Detect which cell encompasses the target text, then output its (X, Y) center coordinate. 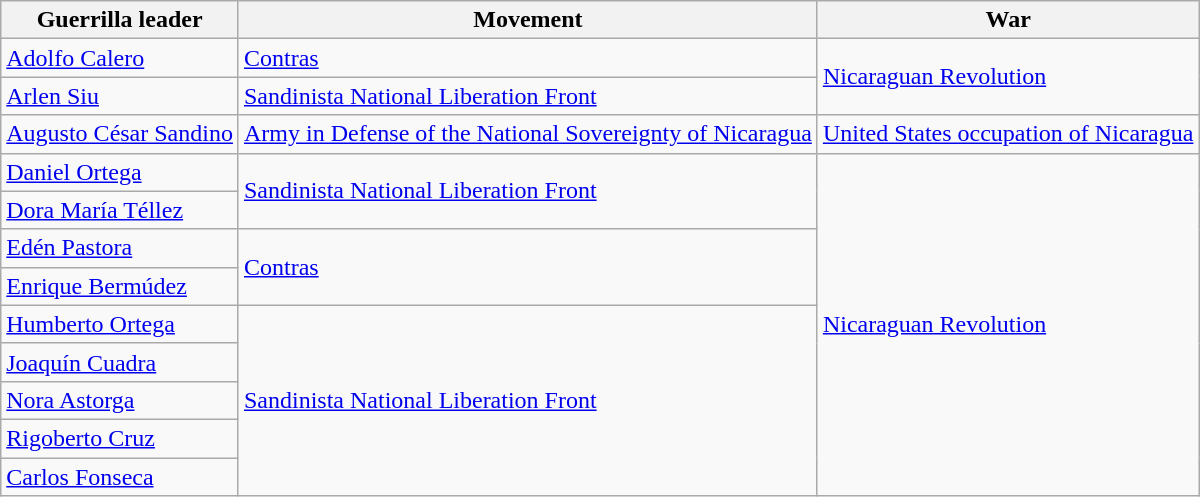
Dora María Téllez (120, 210)
Adolfo Calero (120, 58)
Rigoberto Cruz (120, 438)
Movement (528, 20)
Arlen Siu (120, 96)
Edén Pastora (120, 248)
Joaquín Cuadra (120, 362)
United States occupation of Nicaragua (1008, 134)
Humberto Ortega (120, 324)
War (1008, 20)
Nora Astorga (120, 400)
Augusto César Sandino (120, 134)
Daniel Ortega (120, 172)
Enrique Bermúdez (120, 286)
Army in Defense of the National Sovereignty of Nicaragua (528, 134)
Guerrilla leader (120, 20)
Carlos Fonseca (120, 477)
